Detect which cell encompasses the target text, then output its (x, y) center coordinate. 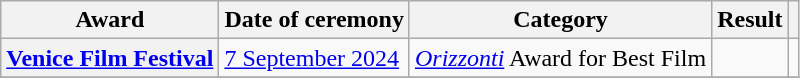
Result (750, 20)
Category (560, 20)
Venice Film Festival (110, 58)
Date of ceremony (314, 20)
7 September 2024 (314, 58)
Award (110, 20)
Orizzonti Award for Best Film (560, 58)
